Extract the [x, y] coordinate from the center of the cell holding the provided text.  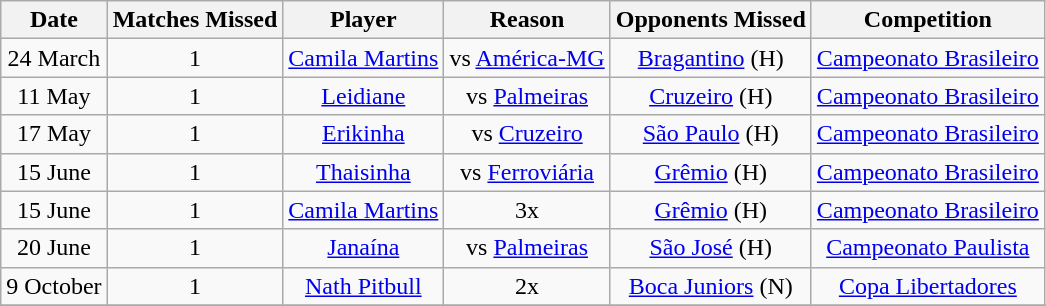
Date [54, 20]
vs Ferroviária [527, 172]
Janaína [364, 248]
vs Cruzeiro [527, 134]
Copa Libertadores [928, 286]
17 May [54, 134]
Player [364, 20]
Nath Pitbull [364, 286]
Campeonato Paulista [928, 248]
20 June [54, 248]
24 March [54, 58]
Thaisinha [364, 172]
Opponents Missed [710, 20]
Erikinha [364, 134]
São Paulo (H) [710, 134]
3x [527, 210]
Competition [928, 20]
vs América-MG [527, 58]
Leidiane [364, 96]
São José (H) [710, 248]
Reason [527, 20]
Cruzeiro (H) [710, 96]
Matches Missed [195, 20]
2x [527, 286]
9 October [54, 286]
Boca Juniors (N) [710, 286]
Bragantino (H) [710, 58]
11 May [54, 96]
